Extract the (X, Y) coordinate from the center of the cell holding the provided text.  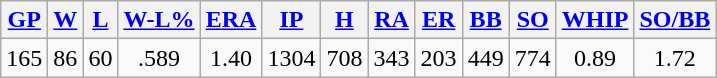
IP (292, 20)
GP (24, 20)
449 (486, 58)
H (344, 20)
RA (392, 20)
ER (438, 20)
SO (532, 20)
165 (24, 58)
343 (392, 58)
60 (100, 58)
.589 (159, 58)
708 (344, 58)
W-L% (159, 20)
774 (532, 58)
L (100, 20)
W (66, 20)
ERA (231, 20)
203 (438, 58)
BB (486, 20)
WHIP (595, 20)
0.89 (595, 58)
1.72 (675, 58)
SO/BB (675, 20)
1304 (292, 58)
86 (66, 58)
1.40 (231, 58)
